Find where the given text appears and provide that cell's center as [x, y] coordinate. 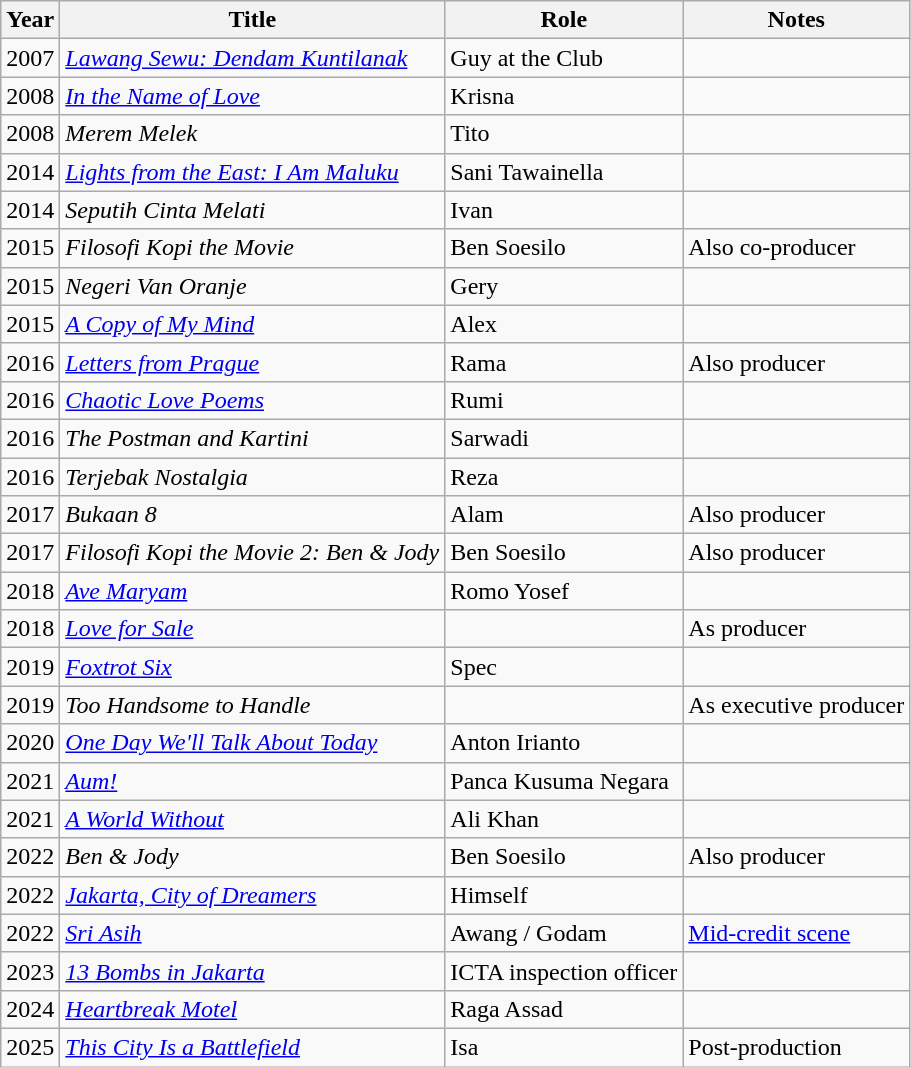
Sri Asih [252, 933]
Heartbreak Motel [252, 1009]
Romo Yosef [564, 591]
Reza [564, 477]
As executive producer [796, 705]
The Postman and Kartini [252, 438]
Negeri Van Oranje [252, 286]
As producer [796, 629]
Anton Irianto [564, 743]
Bukaan 8 [252, 515]
Filosofi Kopi the Movie [252, 248]
Ben & Jody [252, 857]
Ali Khan [564, 819]
Mid-credit scene [796, 933]
Title [252, 20]
Spec [564, 667]
Guy at the Club [564, 58]
Himself [564, 895]
Filosofi Kopi the Movie 2: Ben & Jody [252, 553]
Rama [564, 362]
Alex [564, 324]
Jakarta, City of Dreamers [252, 895]
Chaotic Love Poems [252, 400]
Aum! [252, 781]
Ave Maryam [252, 591]
Panca Kusuma Negara [564, 781]
A Copy of My Mind [252, 324]
Year [30, 20]
One Day We'll Talk About Today [252, 743]
2025 [30, 1047]
Awang / Godam [564, 933]
Role [564, 20]
Love for Sale [252, 629]
Krisna [564, 96]
Seputih Cinta Melati [252, 210]
Raga Assad [564, 1009]
Rumi [564, 400]
ICTA inspection officer [564, 971]
Notes [796, 20]
Letters from Prague [252, 362]
Post-production [796, 1047]
Sarwadi [564, 438]
Ivan [564, 210]
Alam [564, 515]
2020 [30, 743]
Also co-producer [796, 248]
Merem Melek [252, 134]
Tito [564, 134]
Terjebak Nostalgia [252, 477]
Lights from the East: I Am Maluku [252, 172]
Lawang Sewu: Dendam Kuntilanak [252, 58]
Foxtrot Six [252, 667]
13 Bombs in Jakarta [252, 971]
In the Name of Love [252, 96]
This City Is a Battlefield [252, 1047]
2024 [30, 1009]
2007 [30, 58]
Sani Tawainella [564, 172]
2023 [30, 971]
Isa [564, 1047]
Gery [564, 286]
Too Handsome to Handle [252, 705]
A World Without [252, 819]
